Return the [X, Y] coordinate for the center point of the cell that contains the specified text.  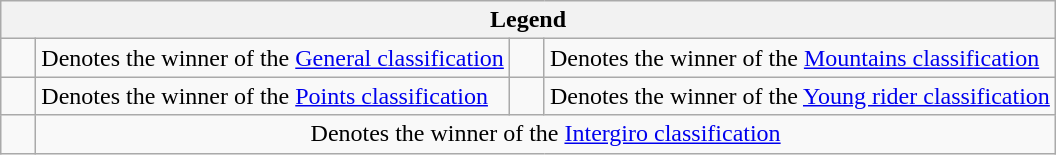
Denotes the winner of the Mountains classification [800, 58]
Legend [528, 20]
Denotes the winner of the General classification [273, 58]
Denotes the winner of the Points classification [273, 96]
Denotes the winner of the Young rider classification [800, 96]
Denotes the winner of the Intergiro classification [546, 134]
